Determine the (X, Y) coordinate at the center of the cell enclosing the given text.  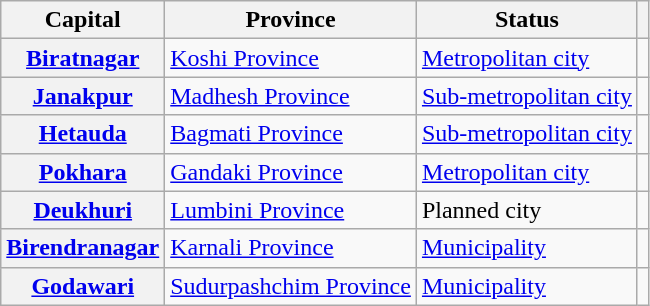
Lumbini Province (291, 210)
Planned city (526, 210)
Madhesh Province (291, 96)
Sudurpashchim Province (291, 286)
Janakpur (83, 96)
Hetauda (83, 134)
Godawari (83, 286)
Deukhuri (83, 210)
Birendranagar (83, 248)
Karnali Province (291, 248)
Gandaki Province (291, 172)
Biratnagar (83, 58)
Capital (83, 20)
Koshi Province (291, 58)
Province (291, 20)
Status (526, 20)
Pokhara (83, 172)
Bagmati Province (291, 134)
